Find where the given text appears and provide that cell's center as [x, y] coordinate. 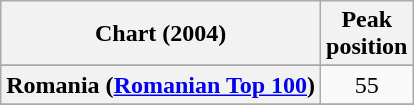
Romania (Romanian Top 100) [161, 85]
Peakposition [367, 34]
Chart (2004) [161, 34]
55 [367, 85]
